Search for the cell housing the specified text and yield its [X, Y] center coordinate. 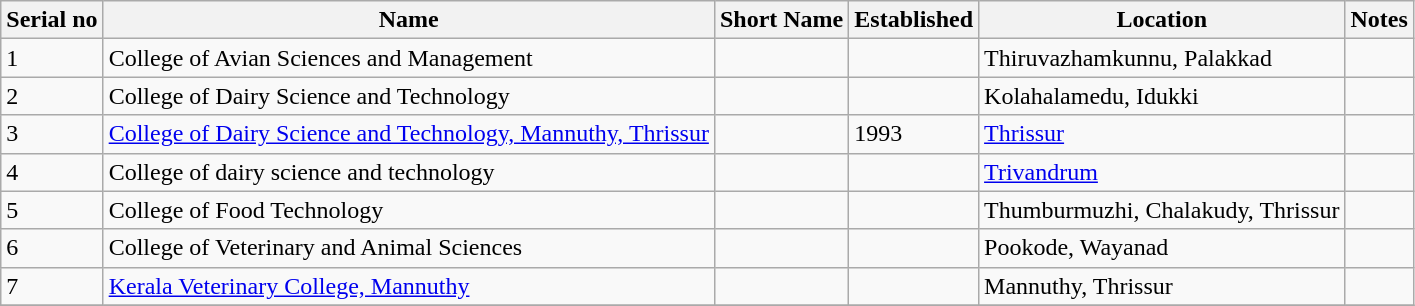
Location [1162, 20]
College of Veterinary and Animal Sciences [408, 248]
Thumburmuzhi, Chalakudy, Thrissur [1162, 210]
1 [52, 58]
6 [52, 248]
College of Avian Sciences and Management [408, 58]
College of Dairy Science and Technology, Mannuthy, Thrissur [408, 134]
4 [52, 172]
3 [52, 134]
5 [52, 210]
Mannuthy, Thrissur [1162, 286]
1993 [914, 134]
Pookode, Wayanad [1162, 248]
Notes [1379, 20]
Trivandrum [1162, 172]
Established [914, 20]
7 [52, 286]
College of Food Technology [408, 210]
College of Dairy Science and Technology [408, 96]
Thrissur [1162, 134]
Kolahalamedu, Idukki [1162, 96]
2 [52, 96]
Name [408, 20]
Serial no [52, 20]
Thiruvazhamkunnu, Palakkad [1162, 58]
Short Name [781, 20]
College of dairy science and technology [408, 172]
Kerala Veterinary College, Mannuthy [408, 286]
